Detect which cell encompasses the target text, then output its (x, y) center coordinate. 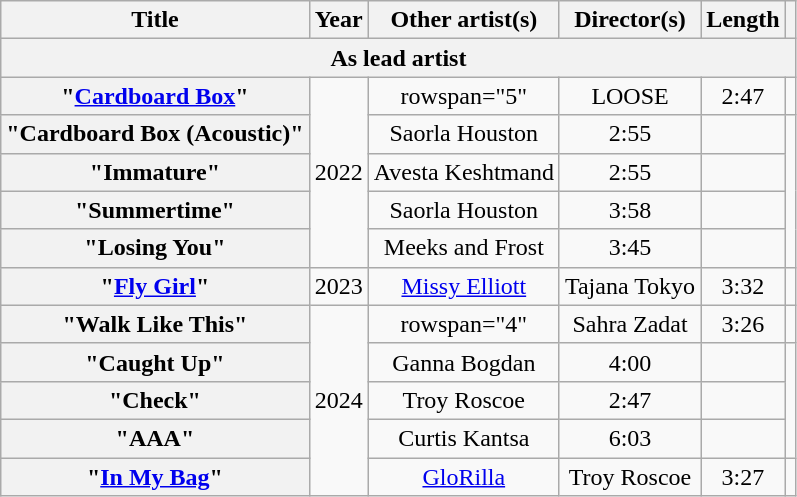
"In My Bag" (155, 477)
Title (155, 20)
"Summertime" (155, 210)
"Caught Up" (155, 362)
GloRilla (464, 477)
3:26 (743, 324)
Ganna Bogdan (464, 362)
Curtis Kantsa (464, 438)
Avesta Keshtmand (464, 172)
Missy Elliott (464, 286)
"Walk Like This" (155, 324)
3:27 (743, 477)
"Losing You" (155, 248)
2024 (338, 400)
"Cardboard Box (Acoustic)" (155, 134)
"Fly Girl" (155, 286)
"Cardboard Box" (155, 96)
As lead artist (398, 58)
3:32 (743, 286)
Length (743, 20)
LOOSE (630, 96)
Sahra Zadat (630, 324)
4:00 (630, 362)
Year (338, 20)
Other artist(s) (464, 20)
"AAA" (155, 438)
2022 (338, 172)
3:58 (630, 210)
2023 (338, 286)
"Immature" (155, 172)
Meeks and Frost (464, 248)
3:45 (630, 248)
"Check" (155, 400)
Director(s) (630, 20)
6:03 (630, 438)
rowspan="5" (464, 96)
rowspan="4" (464, 324)
Tajana Tokyo (630, 286)
